Scan for the cell matching the given text and deliver its [x, y] coordinate at center. 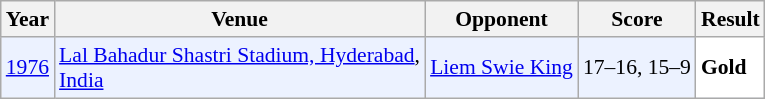
Year [28, 19]
Result [730, 19]
Score [637, 19]
Lal Bahadur Shastri Stadium, Hyderabad, India [240, 68]
1976 [28, 68]
Opponent [502, 19]
17–16, 15–9 [637, 68]
Liem Swie King [502, 68]
Gold [730, 68]
Venue [240, 19]
